Scan for the cell matching the given text and deliver its [X, Y] coordinate at center. 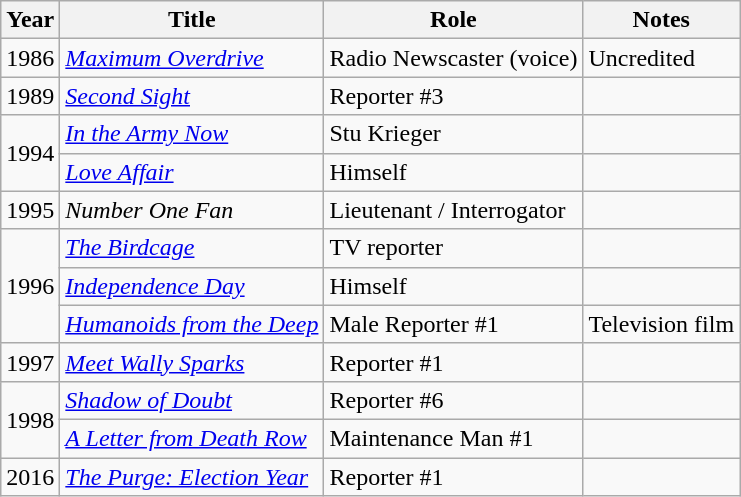
Meet Wally Sparks [192, 362]
TV reporter [454, 248]
Notes [662, 20]
Number One Fan [192, 210]
Second Sight [192, 96]
2016 [30, 477]
In the Army Now [192, 134]
1997 [30, 362]
The Purge: Election Year [192, 477]
Year [30, 20]
Title [192, 20]
Radio Newscaster (voice) [454, 58]
1989 [30, 96]
Lieutenant / Interrogator [454, 210]
Reporter #3 [454, 96]
1995 [30, 210]
Role [454, 20]
A Letter from Death Row [192, 438]
Independence Day [192, 286]
1986 [30, 58]
The Birdcage [192, 248]
Uncredited [662, 58]
Humanoids from the Deep [192, 324]
Television film [662, 324]
Maintenance Man #1 [454, 438]
Maximum Overdrive [192, 58]
Male Reporter #1 [454, 324]
Reporter #6 [454, 400]
Stu Krieger [454, 134]
1994 [30, 153]
1996 [30, 286]
Shadow of Doubt [192, 400]
Love Affair [192, 172]
1998 [30, 419]
